Extract the [x, y] coordinate from the center of the cell holding the provided text.  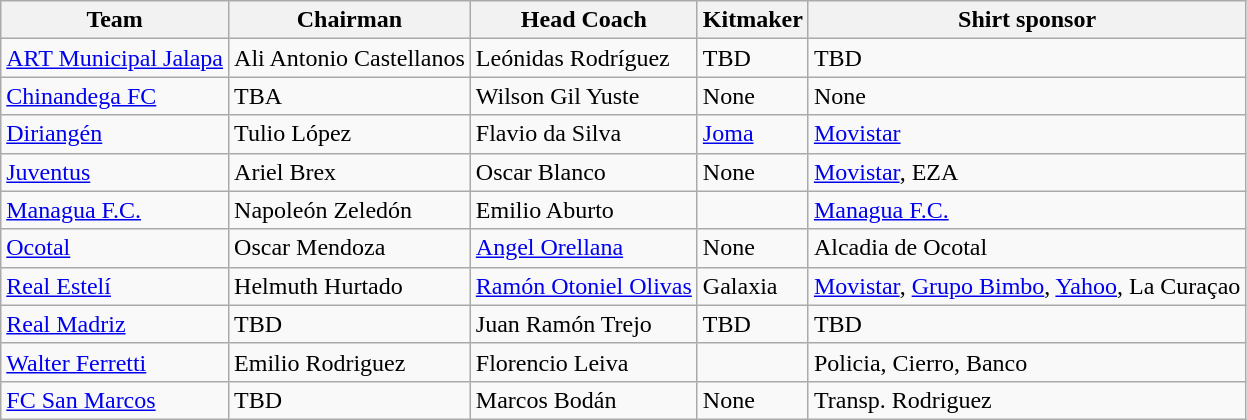
Oscar Blanco [584, 172]
Movistar, Grupo Bimbo, Yahoo, La Curaçao [1026, 286]
Real Estelí [115, 286]
TBA [350, 96]
Oscar Mendoza [350, 248]
Angel Orellana [584, 248]
Alcadia de Ocotal [1026, 248]
Movistar, EZA [1026, 172]
Napoleón Zeledón [350, 210]
Diriangén [115, 134]
Galaxia [752, 286]
Juan Ramón Trejo [584, 324]
Juventus [115, 172]
Transp. Rodriguez [1026, 400]
Wilson Gil Yuste [584, 96]
Team [115, 20]
Movistar [1026, 134]
Kitmaker [752, 20]
Chinandega FC [115, 96]
Emilio Rodriguez [350, 362]
Walter Ferretti [115, 362]
Ali Antonio Castellanos [350, 58]
Tulio López [350, 134]
Shirt sponsor [1026, 20]
Helmuth Hurtado [350, 286]
FC San Marcos [115, 400]
Marcos Bodán [584, 400]
Policia, Cierro, Banco [1026, 362]
Ariel Brex [350, 172]
Emilio Aburto [584, 210]
Chairman [350, 20]
Flavio da Silva [584, 134]
Joma [752, 134]
Florencio Leiva [584, 362]
Ramón Otoniel Olivas [584, 286]
Head Coach [584, 20]
ART Municipal Jalapa [115, 58]
Ocotal [115, 248]
Real Madriz [115, 324]
Leónidas Rodríguez [584, 58]
